Determine the (X, Y) coordinate at the center of the cell enclosing the given text.  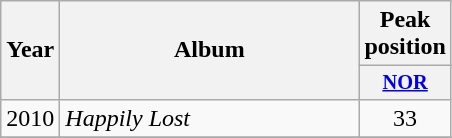
33 (405, 118)
Album (210, 50)
2010 (30, 118)
Year (30, 50)
Happily Lost (210, 118)
Peak position (405, 34)
NOR (405, 83)
